Pinpoint the cell where the given text exists, returning its [X, Y] midpoint coordinate. 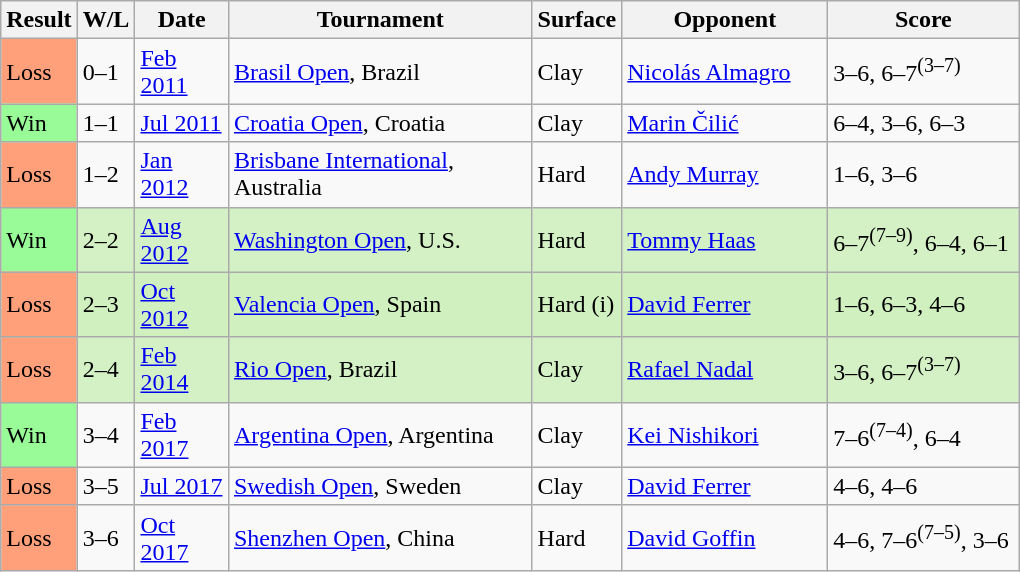
6–4, 3–6, 6–3 [924, 123]
Opponent [725, 20]
7–6(7–4), 6–4 [924, 434]
Croatia Open, Croatia [380, 123]
Swedish Open, Sweden [380, 486]
Surface [577, 20]
Rio Open, Brazil [380, 370]
Argentina Open, Argentina [380, 434]
2–2 [106, 240]
Date [182, 20]
Shenzhen Open, China [380, 538]
1–6, 6–3, 4–6 [924, 304]
Brisbane International, Australia [380, 174]
2–4 [106, 370]
Oct 2017 [182, 538]
6–7(7–9), 6–4, 6–1 [924, 240]
Valencia Open, Spain [380, 304]
Marin Čilić [725, 123]
Washington Open, U.S. [380, 240]
Jul 2011 [182, 123]
Feb 2017 [182, 434]
Tommy Haas [725, 240]
1–2 [106, 174]
Kei Nishikori [725, 434]
Brasil Open, Brazil [380, 72]
Nicolás Almagro [725, 72]
Andy Murray [725, 174]
Feb 2014 [182, 370]
Oct 2012 [182, 304]
3–6 [106, 538]
Jan 2012 [182, 174]
2–3 [106, 304]
1–6, 3–6 [924, 174]
Score [924, 20]
0–1 [106, 72]
3–4 [106, 434]
Result [39, 20]
Rafael Nadal [725, 370]
1–1 [106, 123]
Jul 2017 [182, 486]
Feb 2011 [182, 72]
David Goffin [725, 538]
Hard (i) [577, 304]
W/L [106, 20]
Tournament [380, 20]
4–6, 7–6(7–5), 3–6 [924, 538]
Aug 2012 [182, 240]
4–6, 4–6 [924, 486]
3–5 [106, 486]
